Determine the (X, Y) coordinate at the center of the cell enclosing the given text.  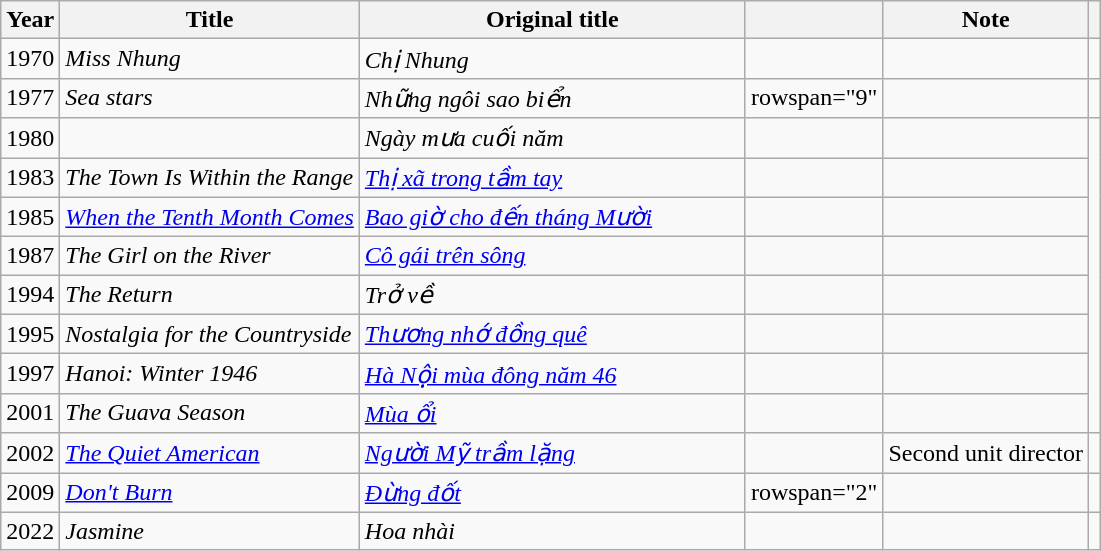
1980 (30, 138)
1977 (30, 98)
2002 (30, 453)
2022 (30, 531)
1994 (30, 295)
The Girl on the River (210, 256)
When the Tenth Month Comes (210, 217)
Miss Nhung (210, 59)
The Quiet American (210, 453)
1970 (30, 59)
Jasmine (210, 531)
Đừng đốt (552, 492)
Những ngôi sao biển (552, 98)
Thương nhớ đồng quê (552, 334)
The Town Is Within the Range (210, 178)
Original title (552, 20)
1985 (30, 217)
1983 (30, 178)
Hoa nhài (552, 531)
Year (30, 20)
Mùa ổi (552, 413)
Title (210, 20)
2001 (30, 413)
Chị Nhung (552, 59)
Second unit director (986, 453)
Hà Nội mùa đông năm 46 (552, 374)
The Guava Season (210, 413)
Don't Burn (210, 492)
Cô gái trên sông (552, 256)
1995 (30, 334)
Note (986, 20)
Ngày mưa cuối năm (552, 138)
Hanoi: Winter 1946 (210, 374)
Nostalgia for the Countryside (210, 334)
rowspan="9" (814, 98)
Trở về (552, 295)
Bao giờ cho đến tháng Mười (552, 217)
1987 (30, 256)
Người Mỹ trầm lặng (552, 453)
Sea stars (210, 98)
Thị xã trong tầm tay (552, 178)
rowspan="2" (814, 492)
1997 (30, 374)
The Return (210, 295)
2009 (30, 492)
